Scan for the cell matching the given text and deliver its (x, y) coordinate at center. 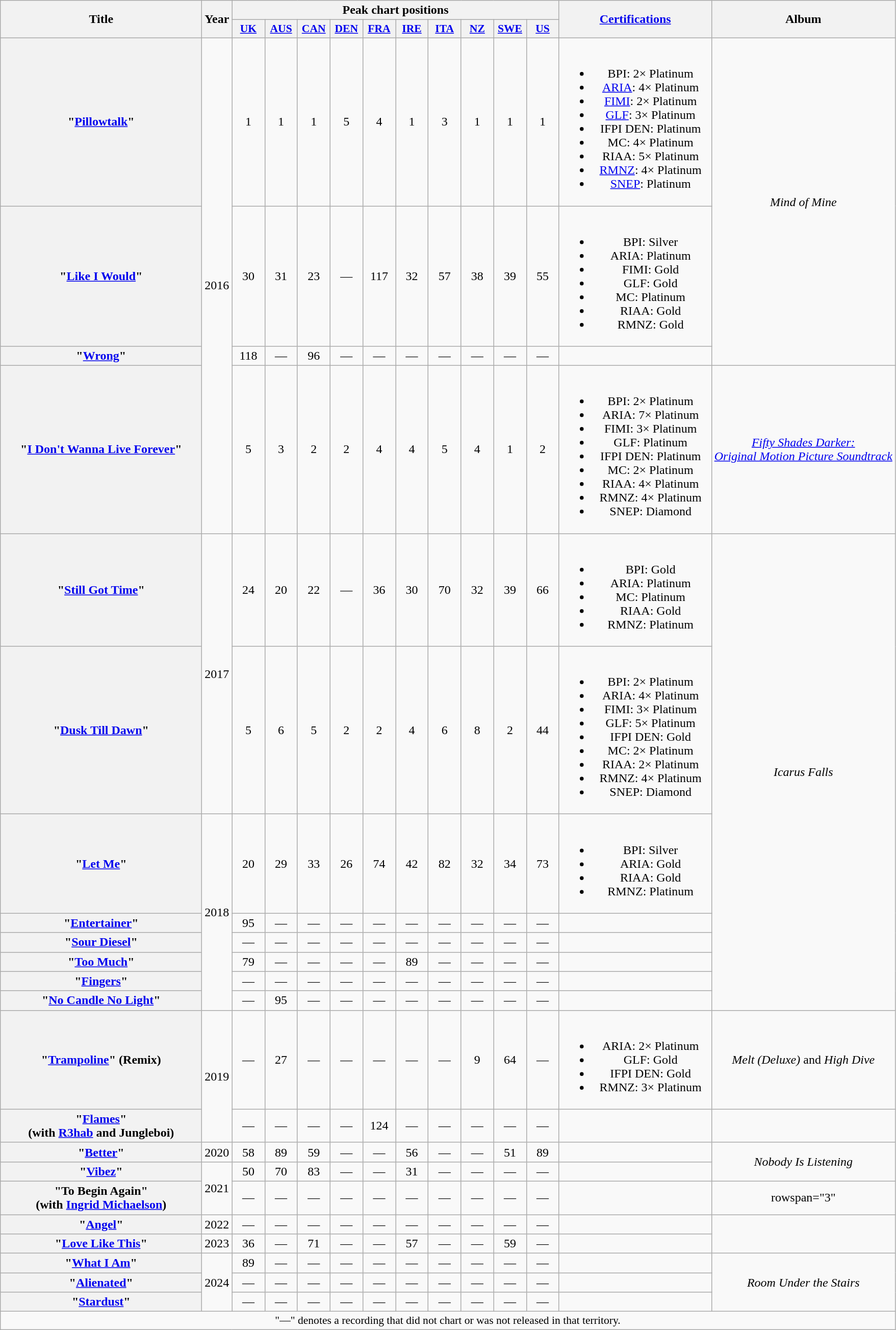
"What I Am" (101, 1263)
Melt (Deluxe) and High Dive (803, 1060)
Certifications (635, 19)
2019 (217, 1076)
117 (379, 277)
"Let Me" (101, 864)
BPI: 2× PlatinumARIA: 4× PlatinumFIMI: 2× PlatinumGLF: 3× PlatinumIFPI DEN: PlatinumMC: 4× PlatinumRIAA: 5× PlatinumRMNZ: 4× PlatinumSNEP: Platinum (635, 121)
US (543, 29)
"Wrong" (101, 356)
56 (412, 1152)
64 (510, 1060)
Nobody Is Listening (803, 1162)
"Better" (101, 1152)
124 (379, 1125)
71 (314, 1244)
Year (217, 19)
34 (510, 864)
79 (248, 962)
Peak chart positions (396, 10)
FRA (379, 29)
96 (314, 356)
"Alienated" (101, 1283)
2018 (217, 912)
Album (803, 19)
"—" denotes a recording that did not chart or was not released in that territory. (448, 1321)
DEN (346, 29)
33 (314, 864)
"Like I Would" (101, 277)
Mind of Mine (803, 202)
"Angel" (101, 1224)
"Too Much" (101, 962)
22 (314, 590)
SWE (510, 29)
2016 (217, 286)
BPI: GoldARIA: PlatinumMC: PlatinumRIAA: GoldRMNZ: Platinum (635, 590)
"Dusk Till Dawn" (101, 731)
BPI: 2× PlatinumARIA: 4× PlatinumFIMI: 3× PlatinumGLF: 5× PlatinumIFPI DEN: GoldMC: 2× PlatinumRIAA: 2× PlatinumRMNZ: 4× PlatinumSNEP: Diamond (635, 731)
51 (510, 1152)
"Love Like This" (101, 1244)
"Stardust" (101, 1302)
2017 (217, 674)
"Trampoline" (Remix) (101, 1060)
"To Begin Again"(with Ingrid Michaelson) (101, 1198)
9 (477, 1060)
BPI: SilverARIA: PlatinumFIMI: GoldGLF: GoldMC: PlatinumRIAA: GoldRMNZ: Gold (635, 277)
ITA (445, 29)
ARIA: 2× PlatinumGLF: GoldIFPI DEN: GoldRMNZ: 3× Platinum (635, 1060)
UK (248, 29)
BPI: SilverARIA: GoldRIAA: GoldRMNZ: Platinum (635, 864)
44 (543, 731)
8 (477, 731)
CAN (314, 29)
66 (543, 590)
74 (379, 864)
2023 (217, 1244)
rowspan="3" (803, 1198)
NZ (477, 29)
26 (346, 864)
"Flames"(with R3hab and Jungleboi) (101, 1125)
29 (281, 864)
2024 (217, 1283)
2022 (217, 1224)
Room Under the Stairs (803, 1283)
24 (248, 590)
42 (412, 864)
82 (445, 864)
"No Candle No Light" (101, 1000)
50 (248, 1171)
38 (477, 277)
"Vibez" (101, 1171)
BPI: 2× PlatinumARIA: 7× PlatinumFIMI: 3× PlatinumGLF: PlatinumIFPI DEN: PlatinumMC: 2× PlatinumRIAA: 4× PlatinumRMNZ: 4× PlatinumSNEP: Diamond (635, 450)
73 (543, 864)
"Fingers" (101, 981)
83 (314, 1171)
"Still Got Time" (101, 590)
58 (248, 1152)
Fifty Shades Darker:Original Motion Picture Soundtrack (803, 450)
"Sour Diesel" (101, 942)
118 (248, 356)
27 (281, 1060)
2021 (217, 1188)
AUS (281, 29)
23 (314, 277)
"Entertainer" (101, 923)
Title (101, 19)
"I Don't Wanna Live Forever" (101, 450)
IRE (412, 29)
55 (543, 277)
2020 (217, 1152)
"Pillowtalk" (101, 121)
Icarus Falls (803, 772)
